Determine the (X, Y) coordinate at the center of the cell enclosing the given text.  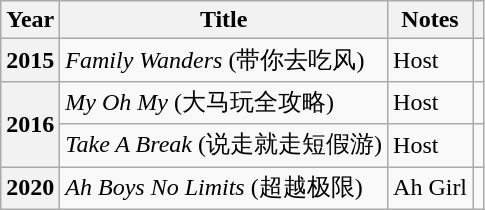
Ah Girl (430, 188)
2020 (30, 188)
Year (30, 20)
Notes (430, 20)
Title (224, 20)
My Oh My (大马玩全攻略) (224, 102)
2015 (30, 60)
Family Wanders (带你去吃风) (224, 60)
Ah Boys No Limits (超越极限) (224, 188)
Take A Break (说走就走短假游) (224, 146)
2016 (30, 124)
